Output the (x, y) coordinate of the center of the cell containing the given text.  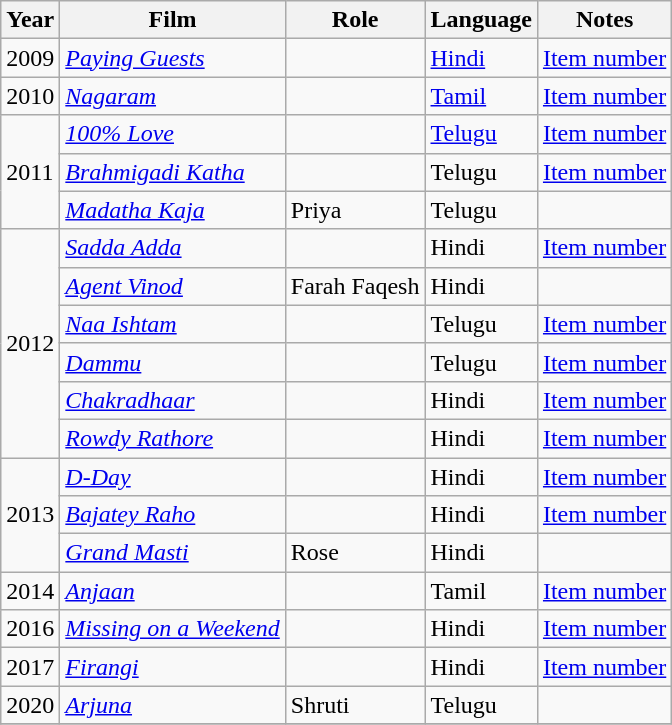
2013 (30, 515)
Year (30, 20)
2014 (30, 591)
Missing on a Weekend (172, 629)
Shruti (355, 705)
Film (172, 20)
Agent Vinod (172, 286)
Role (355, 20)
Priya (355, 210)
Bajatey Raho (172, 515)
2010 (30, 96)
2012 (30, 343)
D-Day (172, 477)
Nagaram (172, 96)
Rose (355, 553)
2009 (30, 58)
2016 (30, 629)
2011 (30, 172)
100% Love (172, 134)
Naa Ishtam (172, 324)
2020 (30, 705)
Rowdy Rathore (172, 438)
Notes (604, 20)
Dammu (172, 362)
Arjuna (172, 705)
Anjaan (172, 591)
Chakradhaar (172, 400)
Sadda Adda (172, 248)
Brahmigadi Katha (172, 172)
Language (481, 20)
Madatha Kaja (172, 210)
Grand Masti (172, 553)
Paying Guests (172, 58)
Firangi (172, 667)
Farah Faqesh (355, 286)
2017 (30, 667)
